Scan for the cell matching the given text and deliver its (X, Y) coordinate at center. 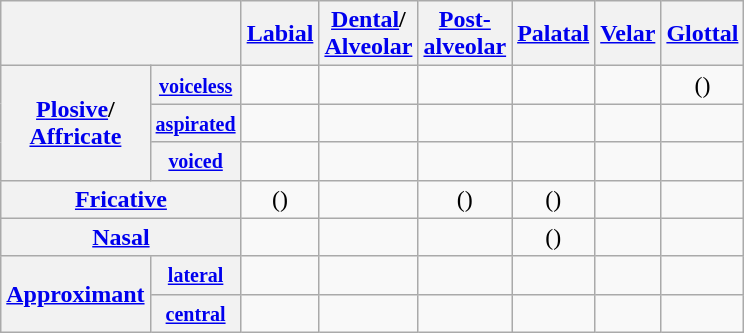
Fricative (121, 199)
Nasal (121, 237)
Velar (628, 34)
Post-alveolar (465, 34)
Dental/Alveolar (368, 34)
voiceless (196, 85)
Palatal (554, 34)
Labial (280, 34)
central (196, 313)
lateral (196, 275)
Glottal (702, 34)
Plosive/Affricate (76, 123)
aspirated (196, 123)
Approximant (76, 294)
voiced (196, 161)
